Extract the [X, Y] coordinate from the center of the cell holding the provided text.  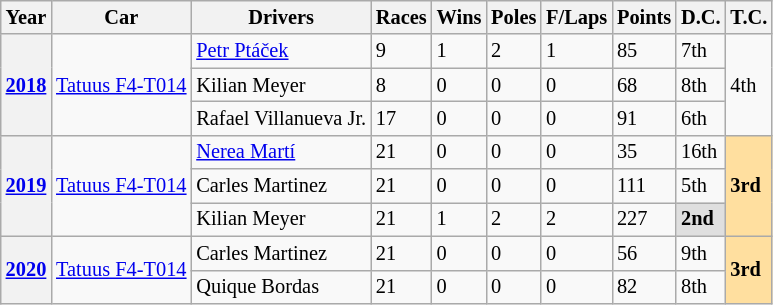
Poles [514, 17]
111 [644, 186]
F/Laps [576, 17]
16th [700, 152]
7th [700, 51]
Nerea Martí [281, 152]
8 [402, 85]
6th [700, 118]
Wins [460, 17]
Petr Ptáček [281, 51]
2nd [700, 219]
Quique Bordas [281, 287]
85 [644, 51]
5th [700, 186]
35 [644, 152]
9th [700, 253]
68 [644, 85]
Races [402, 17]
91 [644, 118]
Year [26, 17]
2018 [26, 84]
D.C. [700, 17]
Rafael Villanueva Jr. [281, 118]
9 [402, 51]
4th [748, 84]
17 [402, 118]
2020 [26, 270]
T.C. [748, 17]
Points [644, 17]
56 [644, 253]
82 [644, 287]
Drivers [281, 17]
2019 [26, 186]
Car [121, 17]
227 [644, 219]
